Detect which cell encompasses the target text, then output its (X, Y) center coordinate. 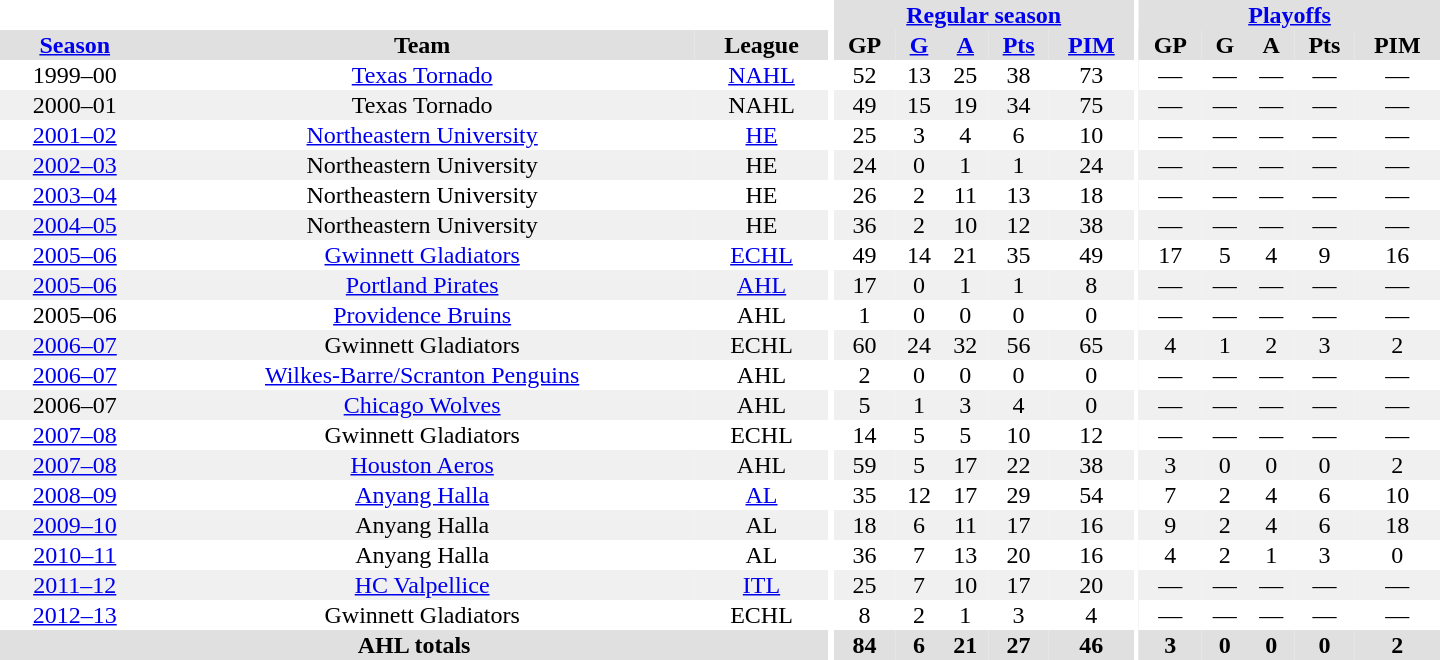
54 (1092, 495)
HC Valpellice (422, 585)
46 (1092, 645)
65 (1092, 345)
15 (919, 105)
75 (1092, 105)
32 (965, 345)
2003–04 (75, 195)
84 (864, 645)
2001–02 (75, 135)
52 (864, 75)
Houston Aeros (422, 465)
Portland Pirates (422, 285)
60 (864, 345)
29 (1019, 495)
Team (422, 45)
2004–05 (75, 225)
34 (1019, 105)
Chicago Wolves (422, 405)
59 (864, 465)
ITL (762, 585)
26 (864, 195)
19 (965, 105)
2009–10 (75, 525)
Season (75, 45)
27 (1019, 645)
2011–12 (75, 585)
Wilkes-Barre/Scranton Penguins (422, 375)
AHL totals (414, 645)
Providence Bruins (422, 315)
22 (1019, 465)
2002–03 (75, 165)
2000–01 (75, 105)
2012–13 (75, 615)
73 (1092, 75)
2008–09 (75, 495)
Regular season (984, 15)
2010–11 (75, 555)
56 (1019, 345)
1999–00 (75, 75)
Playoffs (1290, 15)
League (762, 45)
